Identify which cell holds the provided text, then report its [X, Y] central coordinate. 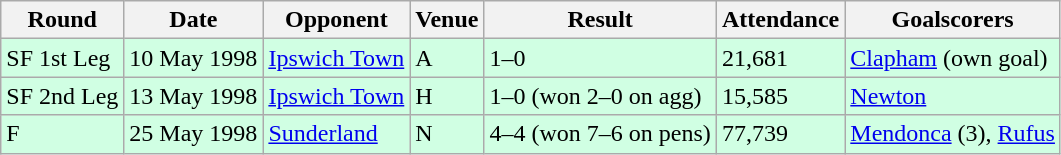
Result [600, 20]
15,585 [780, 96]
F [62, 134]
25 May 1998 [194, 134]
1–0 [600, 58]
10 May 1998 [194, 58]
A [447, 58]
13 May 1998 [194, 96]
Opponent [336, 20]
Clapham (own goal) [953, 58]
Round [62, 20]
1–0 (won 2–0 on agg) [600, 96]
Date [194, 20]
Mendonca (3), Rufus [953, 134]
SF 1st Leg [62, 58]
4–4 (won 7–6 on pens) [600, 134]
21,681 [780, 58]
SF 2nd Leg [62, 96]
H [447, 96]
N [447, 134]
Venue [447, 20]
Sunderland [336, 134]
Attendance [780, 20]
77,739 [780, 134]
Newton [953, 96]
Goalscorers [953, 20]
